Identify which cell holds the provided text, then report its (x, y) central coordinate. 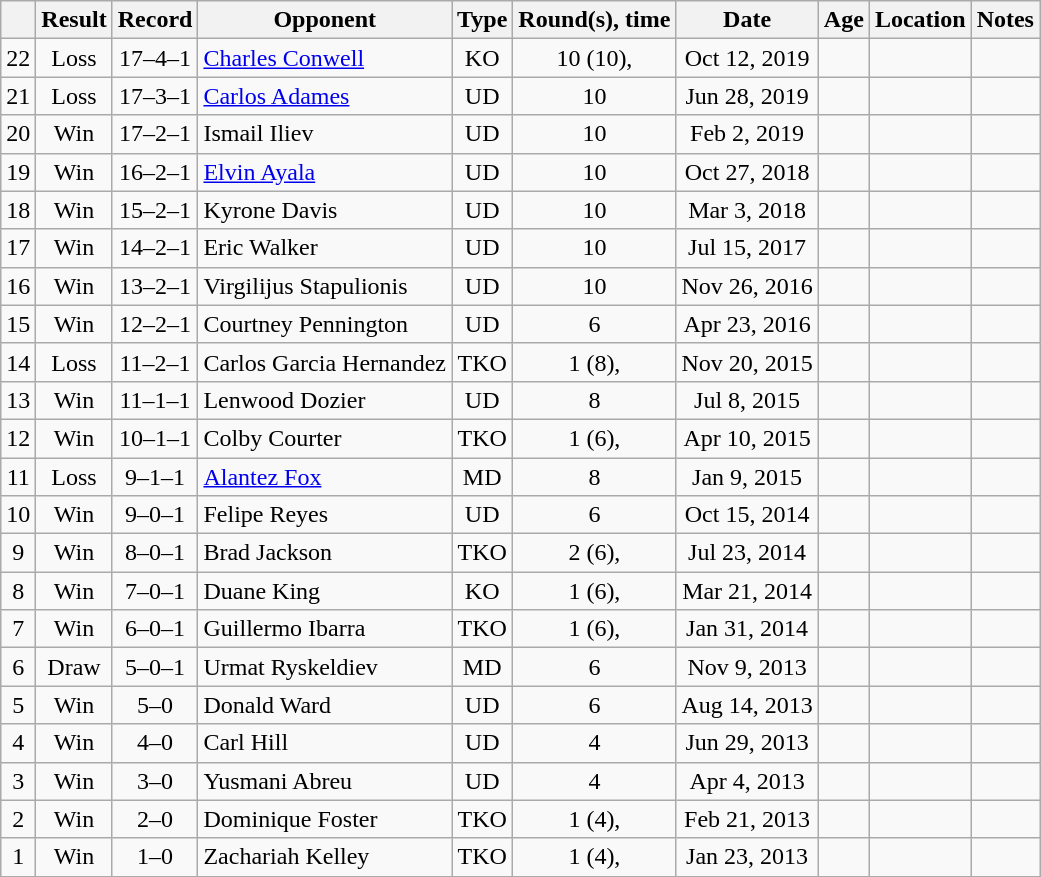
17–2–1 (155, 134)
7–0–1 (155, 591)
Guillermo Ibarra (325, 629)
Virgilijus Stapulionis (325, 286)
15 (18, 324)
11–1–1 (155, 400)
1 (18, 857)
Carlos Adames (325, 96)
Lenwood Dozier (325, 400)
16–2–1 (155, 172)
22 (18, 58)
1 (8), (594, 362)
9–0–1 (155, 515)
17–3–1 (155, 96)
19 (18, 172)
Jun 29, 2013 (747, 743)
Brad Jackson (325, 553)
Apr 23, 2016 (747, 324)
Dominique Foster (325, 819)
Feb 2, 2019 (747, 134)
Feb 21, 2013 (747, 819)
Date (747, 20)
Elvin Ayala (325, 172)
Carlos Garcia Hernandez (325, 362)
12 (18, 438)
17 (18, 248)
Apr 10, 2015 (747, 438)
Location (920, 20)
Mar 21, 2014 (747, 591)
10 (10), (594, 58)
7 (18, 629)
Draw (74, 667)
6–0–1 (155, 629)
Jan 23, 2013 (747, 857)
Apr 4, 2013 (747, 781)
13 (18, 400)
5–0–1 (155, 667)
Urmat Ryskeldiev (325, 667)
Jul 15, 2017 (747, 248)
Duane King (325, 591)
Oct 15, 2014 (747, 515)
Oct 12, 2019 (747, 58)
Yusmani Abreu (325, 781)
Jul 23, 2014 (747, 553)
Round(s), time (594, 20)
Colby Courter (325, 438)
20 (18, 134)
Opponent (325, 20)
12–2–1 (155, 324)
Jan 31, 2014 (747, 629)
Notes (1005, 20)
Ismail Iliev (325, 134)
15–2–1 (155, 210)
Jan 9, 2015 (747, 477)
Carl Hill (325, 743)
13–2–1 (155, 286)
4–0 (155, 743)
11 (18, 477)
Mar 3, 2018 (747, 210)
9 (18, 553)
Donald Ward (325, 705)
5–0 (155, 705)
Age (844, 20)
Aug 14, 2013 (747, 705)
1–0 (155, 857)
14 (18, 362)
Jun 28, 2019 (747, 96)
Jul 8, 2015 (747, 400)
Felipe Reyes (325, 515)
Result (74, 20)
21 (18, 96)
Eric Walker (325, 248)
2 (6), (594, 553)
16 (18, 286)
Kyrone Davis (325, 210)
5 (18, 705)
2–0 (155, 819)
Type (482, 20)
Nov 26, 2016 (747, 286)
Oct 27, 2018 (747, 172)
11–2–1 (155, 362)
Nov 9, 2013 (747, 667)
Charles Conwell (325, 58)
3 (18, 781)
Alantez Fox (325, 477)
8–0–1 (155, 553)
10–1–1 (155, 438)
Zachariah Kelley (325, 857)
Nov 20, 2015 (747, 362)
Courtney Pennington (325, 324)
2 (18, 819)
9–1–1 (155, 477)
18 (18, 210)
3–0 (155, 781)
17–4–1 (155, 58)
14–2–1 (155, 248)
Record (155, 20)
